Detect which cell encompasses the target text, then output its (X, Y) center coordinate. 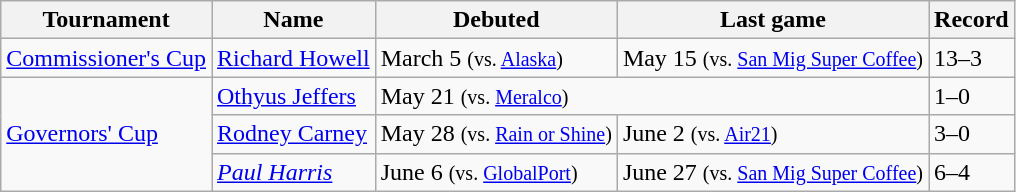
1–0 (972, 96)
Name (294, 20)
Paul Harris (294, 172)
Debuted (496, 20)
June 27 (vs. San Mig Super Coffee) (772, 172)
May 28 (vs. Rain or Shine) (496, 134)
13–3 (972, 58)
Commissioner's Cup (106, 58)
Record (972, 20)
Governors' Cup (106, 134)
May 21 (vs. Meralco) (652, 96)
Richard Howell (294, 58)
Rodney Carney (294, 134)
Othyus Jeffers (294, 96)
6–4 (972, 172)
June 2 (vs. Air21) (772, 134)
Tournament (106, 20)
3–0 (972, 134)
March 5 (vs. Alaska) (496, 58)
May 15 (vs. San Mig Super Coffee) (772, 58)
Last game (772, 20)
June 6 (vs. GlobalPort) (496, 172)
